Detect which cell encompasses the target text, then output its [X, Y] center coordinate. 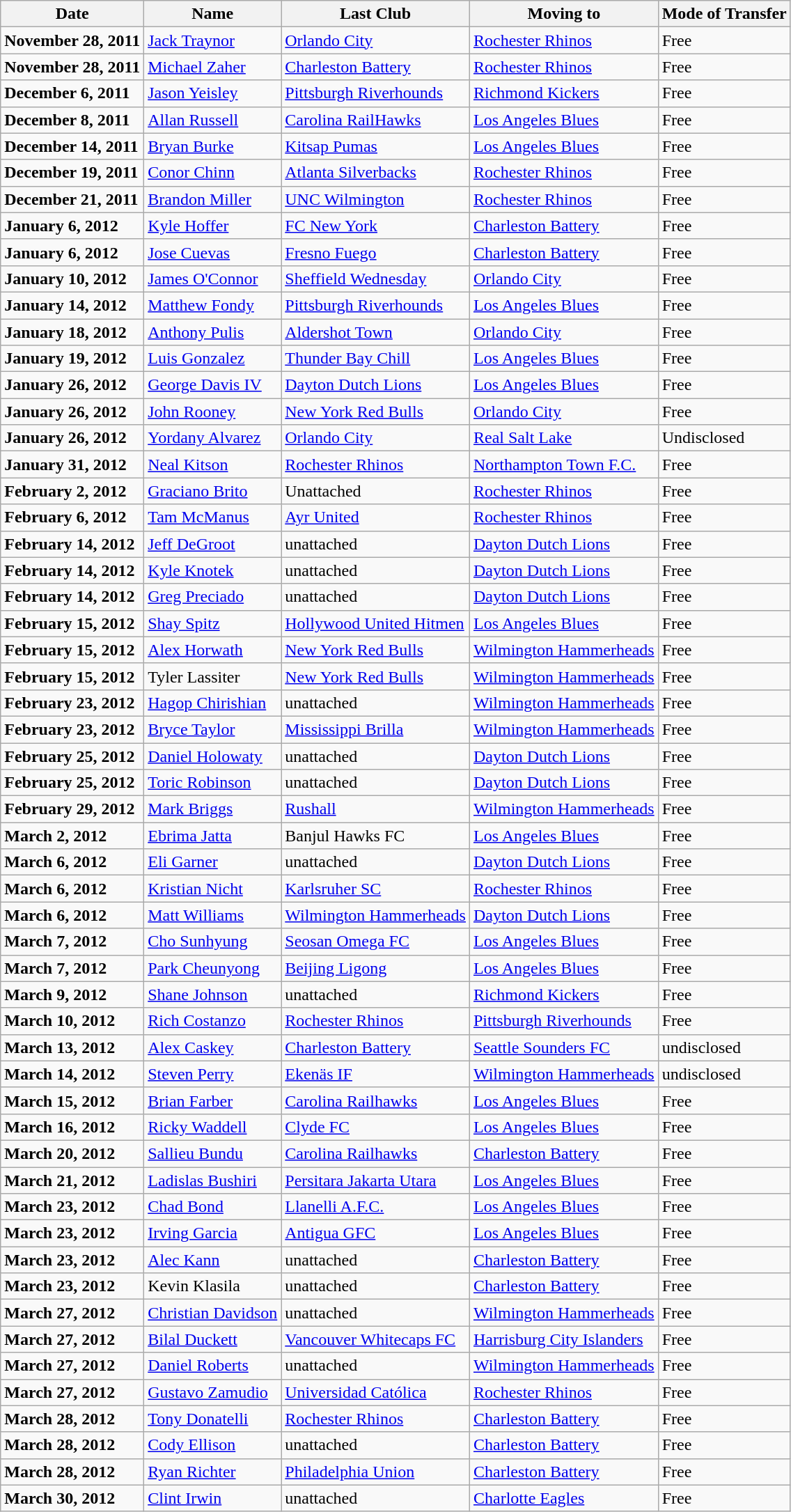
February 29, 2012 [72, 809]
January 14, 2012 [72, 305]
Matt Williams [213, 915]
FC New York [376, 226]
Kristian Nicht [213, 889]
Jeff DeGroot [213, 544]
February 2, 2012 [72, 491]
March 13, 2012 [72, 1047]
March 14, 2012 [72, 1074]
January 31, 2012 [72, 465]
Aldershot Town [376, 332]
Ryan Richter [213, 1472]
Ayr United [376, 517]
Rushall [376, 809]
Fresno Fuego [376, 252]
Bilal Duckett [213, 1339]
Carolina RailHawks [376, 120]
Ladislas Bushiri [213, 1180]
Mississippi Brilla [376, 729]
Yordany Alvarez [213, 438]
Cho Sunhyung [213, 942]
Rich Costanzo [213, 1021]
Neal Kitson [213, 465]
Atlanta Silverbacks [376, 173]
March 10, 2012 [72, 1021]
Irving Garcia [213, 1233]
January 18, 2012 [72, 332]
Kyle Hoffer [213, 226]
UNC Wilmington [376, 199]
February 6, 2012 [72, 517]
Jose Cuevas [213, 252]
Antigua GFC [376, 1233]
March 30, 2012 [72, 1498]
Kevin Klasila [213, 1286]
Persitara Jakarta Utara [376, 1180]
Seosan Omega FC [376, 942]
Park Cheunyong [213, 968]
January 19, 2012 [72, 359]
Sheffield Wednesday [376, 279]
December 14, 2011 [72, 146]
Thunder Bay Chill [376, 359]
Kitsap Pumas [376, 146]
Harrisburg City Islanders [564, 1339]
Toric Robinson [213, 783]
Hagop Chirishian [213, 703]
Real Salt Lake [564, 438]
Philadelphia Union [376, 1472]
Eli Garner [213, 862]
Michael Zaher [213, 67]
Undisclosed [724, 438]
Clint Irwin [213, 1498]
Ricky Waddell [213, 1127]
Bryan Burke [213, 146]
Unattached [376, 491]
Shane Johnson [213, 995]
Mark Briggs [213, 809]
December 8, 2011 [72, 120]
Tam McManus [213, 517]
Bryce Taylor [213, 729]
Gustavo Zamudio [213, 1392]
December 21, 2011 [72, 199]
Clyde FC [376, 1127]
Vancouver Whitecaps FC [376, 1339]
Brian Farber [213, 1100]
Luis Gonzalez [213, 359]
Christian Davidson [213, 1313]
Chad Bond [213, 1207]
Matthew Fondy [213, 305]
Alex Caskey [213, 1047]
Greg Preciado [213, 597]
Tony Donatelli [213, 1419]
Daniel Roberts [213, 1366]
Universidad Católica [376, 1392]
March 9, 2012 [72, 995]
December 6, 2011 [72, 93]
Sallieu Bundu [213, 1153]
March 15, 2012 [72, 1100]
December 19, 2011 [72, 173]
March 16, 2012 [72, 1127]
March 21, 2012 [72, 1180]
Graciano Brito [213, 491]
James O'Connor [213, 279]
Alec Kann [213, 1260]
Daniel Holowaty [213, 756]
Mode of Transfer [724, 14]
Steven Perry [213, 1074]
George Davis IV [213, 385]
Ekenäs IF [376, 1074]
Kyle Knotek [213, 570]
Ebrima Jatta [213, 836]
Last Club [376, 14]
Hollywood United Hitmen [376, 623]
Moving to [564, 14]
Karlsruher SC [376, 889]
Llanelli A.F.C. [376, 1207]
John Rooney [213, 412]
Charlotte Eagles [564, 1498]
Allan Russell [213, 120]
Tyler Lassiter [213, 676]
Cody Ellison [213, 1445]
Jason Yeisley [213, 93]
Name [213, 14]
Beijing Ligong [376, 968]
Seattle Sounders FC [564, 1047]
Brandon Miller [213, 199]
Alex Horwath [213, 650]
Date [72, 14]
Northampton Town F.C. [564, 465]
Banjul Hawks FC [376, 836]
Conor Chinn [213, 173]
Anthony Pulis [213, 332]
Shay Spitz [213, 623]
Jack Traynor [213, 40]
March 2, 2012 [72, 836]
January 10, 2012 [72, 279]
March 20, 2012 [72, 1153]
